From the cell containing the given text, extract its center point as [X, Y] coordinate. 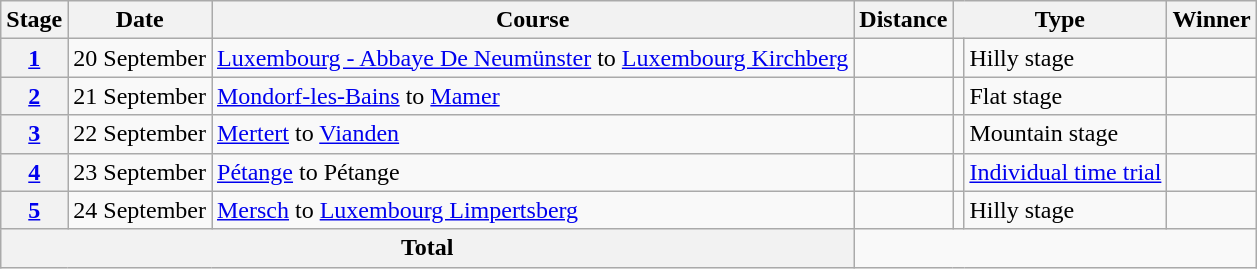
20 September [140, 58]
Distance [904, 20]
Flat stage [1066, 96]
Winner [1212, 20]
Total [428, 248]
Luxembourg - Abbaye De Neumünster to Luxembourg Kirchberg [533, 58]
Mondorf-les-Bains to Mamer [533, 96]
24 September [140, 210]
21 September [140, 96]
Mersch to Luxembourg Limpertsberg [533, 210]
4 [34, 172]
Stage [34, 20]
5 [34, 210]
1 [34, 58]
22 September [140, 134]
Type [1060, 20]
Course [533, 20]
Pétange to Pétange [533, 172]
23 September [140, 172]
Date [140, 20]
2 [34, 96]
Individual time trial [1066, 172]
3 [34, 134]
Mountain stage [1066, 134]
Mertert to Vianden [533, 134]
